Provide the [x, y] coordinate of the cell's center where the given text is located.  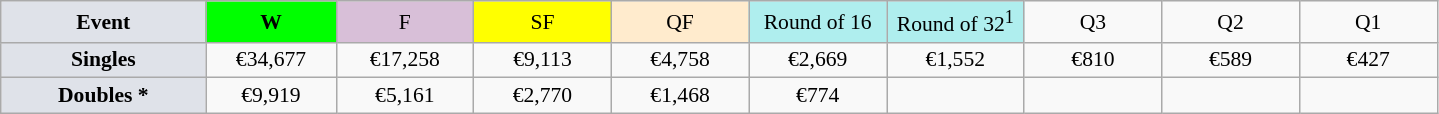
€5,161 [405, 96]
€774 [818, 96]
€9,919 [271, 96]
Event [104, 22]
€4,758 [680, 60]
Q2 [1231, 22]
€589 [1231, 60]
€810 [1093, 60]
W [271, 22]
€2,669 [818, 60]
Singles [104, 60]
€2,770 [543, 96]
€34,677 [271, 60]
Q3 [1093, 22]
Q1 [1368, 22]
Round of 16 [818, 22]
Round of 321 [955, 22]
QF [680, 22]
€427 [1368, 60]
SF [543, 22]
€1,468 [680, 96]
Doubles * [104, 96]
F [405, 22]
€1,552 [955, 60]
€9,113 [543, 60]
€17,258 [405, 60]
